Extract the (X, Y) coordinate from the center of the cell holding the provided text.  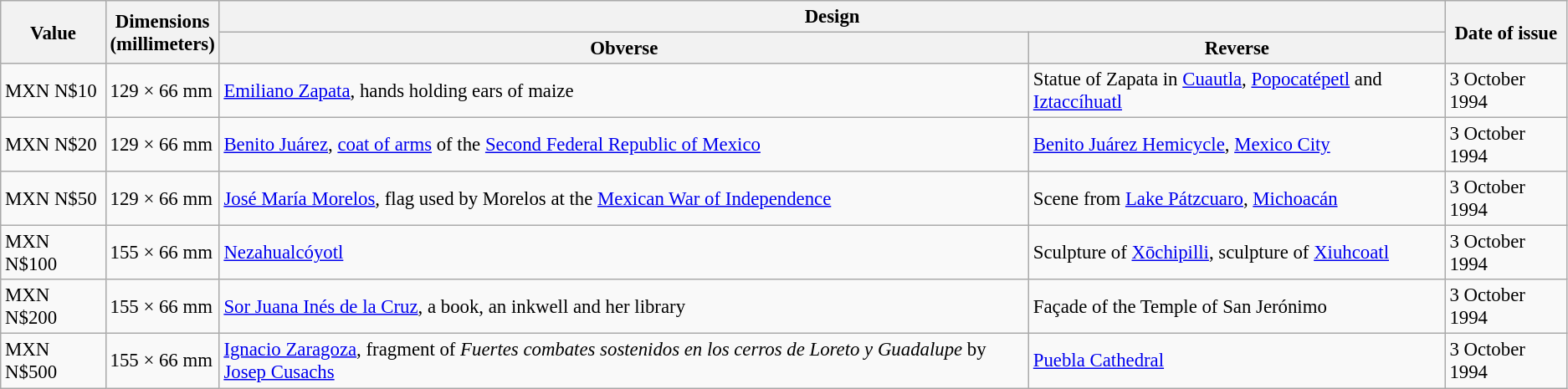
Façade of the Temple of San Jerónimo (1237, 306)
MXN N$20 (54, 146)
Sculpture of Xōchipilli, sculpture of Xiuhcoatl (1237, 253)
José María Morelos, flag used by Morelos at the Mexican War of Independence (624, 199)
MXN N$50 (54, 199)
MXN N$500 (54, 361)
Reverse (1237, 49)
Date of issue (1506, 32)
MXN N$10 (54, 90)
Scene from Lake Pátzcuaro, Michoacán (1237, 199)
Puebla Cathedral (1237, 361)
Dimensions(millimeters) (162, 32)
Statue of Zapata in Cuautla, Popocatépetl and Iztaccíhuatl (1237, 90)
Value (54, 32)
Sor Juana Inés de la Cruz, a book, an inkwell and her library (624, 306)
Obverse (624, 49)
Nezahualcóyotl (624, 253)
Emiliano Zapata, hands holding ears of maize (624, 90)
MXN N$100 (54, 253)
Benito Juárez Hemicycle, Mexico City (1237, 146)
Design (832, 17)
Ignacio Zaragoza, fragment of Fuertes combates sostenidos en los cerros de Loreto y Guadalupe by Josep Cusachs (624, 361)
Benito Juárez, coat of arms of the Second Federal Republic of Mexico (624, 146)
MXN N$200 (54, 306)
